For the text-containing cell, return its midpoint in [X, Y] coordinate format. 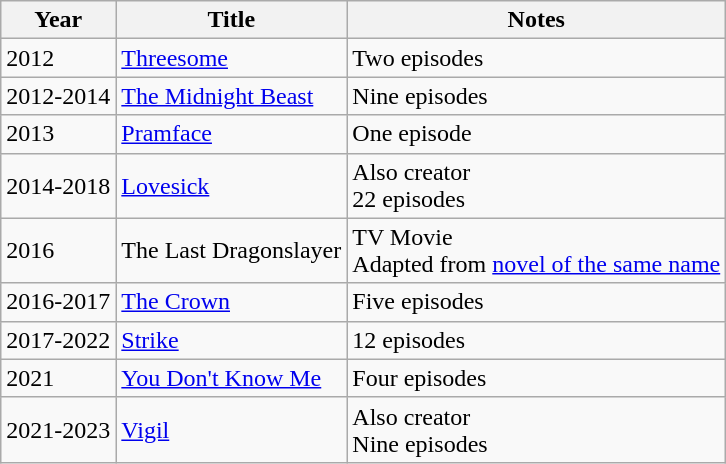
12 episodes [536, 340]
Also creator22 episodes [536, 186]
2021 [58, 378]
Four episodes [536, 378]
2016 [58, 250]
2014-2018 [58, 186]
Threesome [232, 58]
2013 [58, 134]
2017-2022 [58, 340]
Nine episodes [536, 96]
2012-2014 [58, 96]
Also creatorNine episodes [536, 430]
2016-2017 [58, 302]
You Don't Know Me [232, 378]
2012 [58, 58]
Five episodes [536, 302]
Pramface [232, 134]
The Crown [232, 302]
One episode [536, 134]
Two episodes [536, 58]
Lovesick [232, 186]
Vigil [232, 430]
2021-2023 [58, 430]
Title [232, 20]
Year [58, 20]
Strike [232, 340]
The Midnight Beast [232, 96]
The Last Dragonslayer [232, 250]
Notes [536, 20]
TV MovieAdapted from novel of the same name [536, 250]
